For the text-containing cell, return its midpoint in (X, Y) coordinate format. 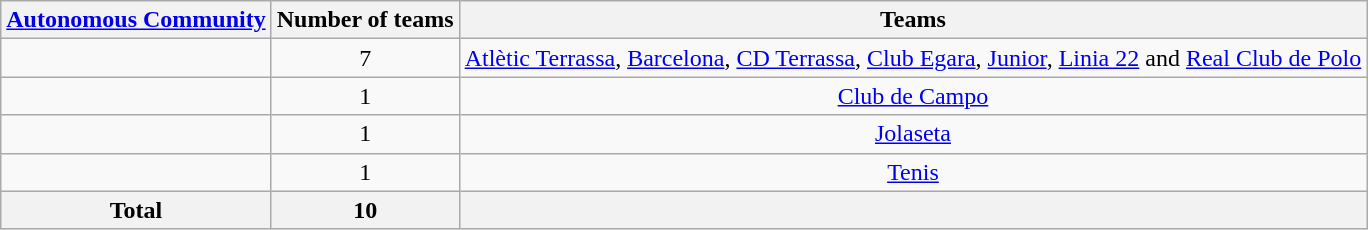
10 (365, 210)
Total (136, 210)
Number of teams (365, 20)
7 (365, 58)
Teams (913, 20)
Atlètic Terrassa, Barcelona, CD Terrassa, Club Egara, Junior, Linia 22 and Real Club de Polo (913, 58)
Tenis (913, 172)
Club de Campo (913, 96)
Autonomous Community (136, 20)
Jolaseta (913, 134)
